Output the (x, y) coordinate of the center of the cell containing the given text.  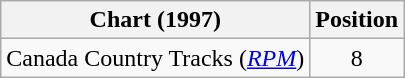
Canada Country Tracks (RPM) (156, 58)
Position (357, 20)
8 (357, 58)
Chart (1997) (156, 20)
